Find where the given text appears and provide that cell's center as [X, Y] coordinate. 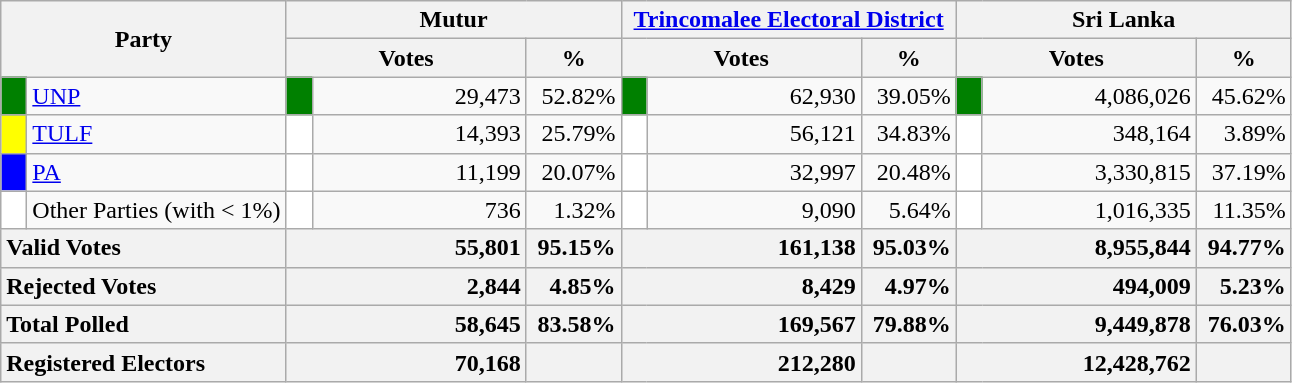
79.88% [908, 324]
Mutur [454, 20]
8,429 [741, 286]
4,086,026 [1089, 96]
Sri Lanka [1124, 20]
83.58% [574, 324]
56,121 [754, 134]
Valid Votes [144, 248]
UNP [156, 96]
37.19% [1244, 172]
58,645 [406, 324]
Registered Electors [144, 362]
Party [144, 39]
3.89% [1244, 134]
39.05% [908, 96]
4.85% [574, 286]
3,330,815 [1089, 172]
736 [419, 210]
5.23% [1244, 286]
9,449,878 [1076, 324]
212,280 [741, 362]
76.03% [1244, 324]
29,473 [419, 96]
11.35% [1244, 210]
70,168 [406, 362]
1.32% [574, 210]
5.64% [908, 210]
45.62% [1244, 96]
95.03% [908, 248]
494,009 [1076, 286]
161,138 [741, 248]
348,164 [1089, 134]
9,090 [754, 210]
Trincomalee Electoral District [788, 20]
20.48% [908, 172]
4.97% [908, 286]
Rejected Votes [144, 286]
12,428,762 [1076, 362]
32,997 [754, 172]
TULF [156, 134]
95.15% [574, 248]
94.77% [1244, 248]
14,393 [419, 134]
Total Polled [144, 324]
52.82% [574, 96]
55,801 [406, 248]
11,199 [419, 172]
8,955,844 [1076, 248]
20.07% [574, 172]
34.83% [908, 134]
2,844 [406, 286]
169,567 [741, 324]
PA [156, 172]
1,016,335 [1089, 210]
62,930 [754, 96]
Other Parties (with < 1%) [156, 210]
25.79% [574, 134]
